Locate the cell with the specified text and output its [X, Y] center coordinate. 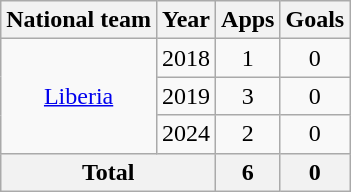
Liberia [79, 96]
2018 [186, 58]
Apps [248, 20]
2024 [186, 134]
6 [248, 172]
Goals [315, 20]
1 [248, 58]
2 [248, 134]
National team [79, 20]
3 [248, 96]
Total [108, 172]
2019 [186, 96]
Year [186, 20]
